Identify which cell holds the provided text, then report its (x, y) central coordinate. 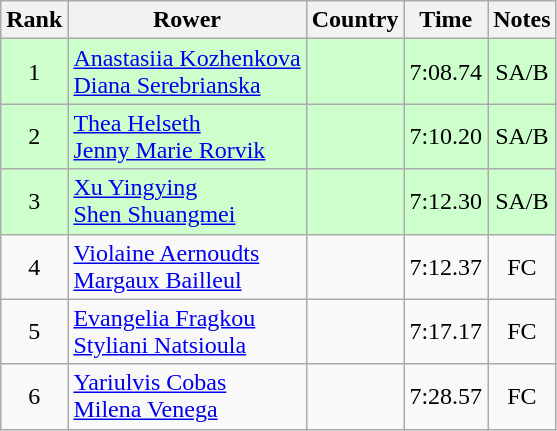
Evangelia FragkouStyliani Natsioula (187, 332)
Time (446, 20)
4 (34, 266)
6 (34, 396)
7:28.57 (446, 396)
5 (34, 332)
Notes (522, 20)
Thea HelsethJenny Marie Rorvik (187, 136)
Xu YingyingShen Shuangmei (187, 202)
Yariulvis CobasMilena Venega (187, 396)
Rank (34, 20)
1 (34, 72)
7:17.17 (446, 332)
Anastasiia KozhenkovaDiana Serebrianska (187, 72)
Country (355, 20)
3 (34, 202)
7:10.20 (446, 136)
Violaine AernoudtsMargaux Bailleul (187, 266)
Rower (187, 20)
7:08.74 (446, 72)
7:12.30 (446, 202)
7:12.37 (446, 266)
2 (34, 136)
